From the cell containing the given text, extract its center point as (X, Y) coordinate. 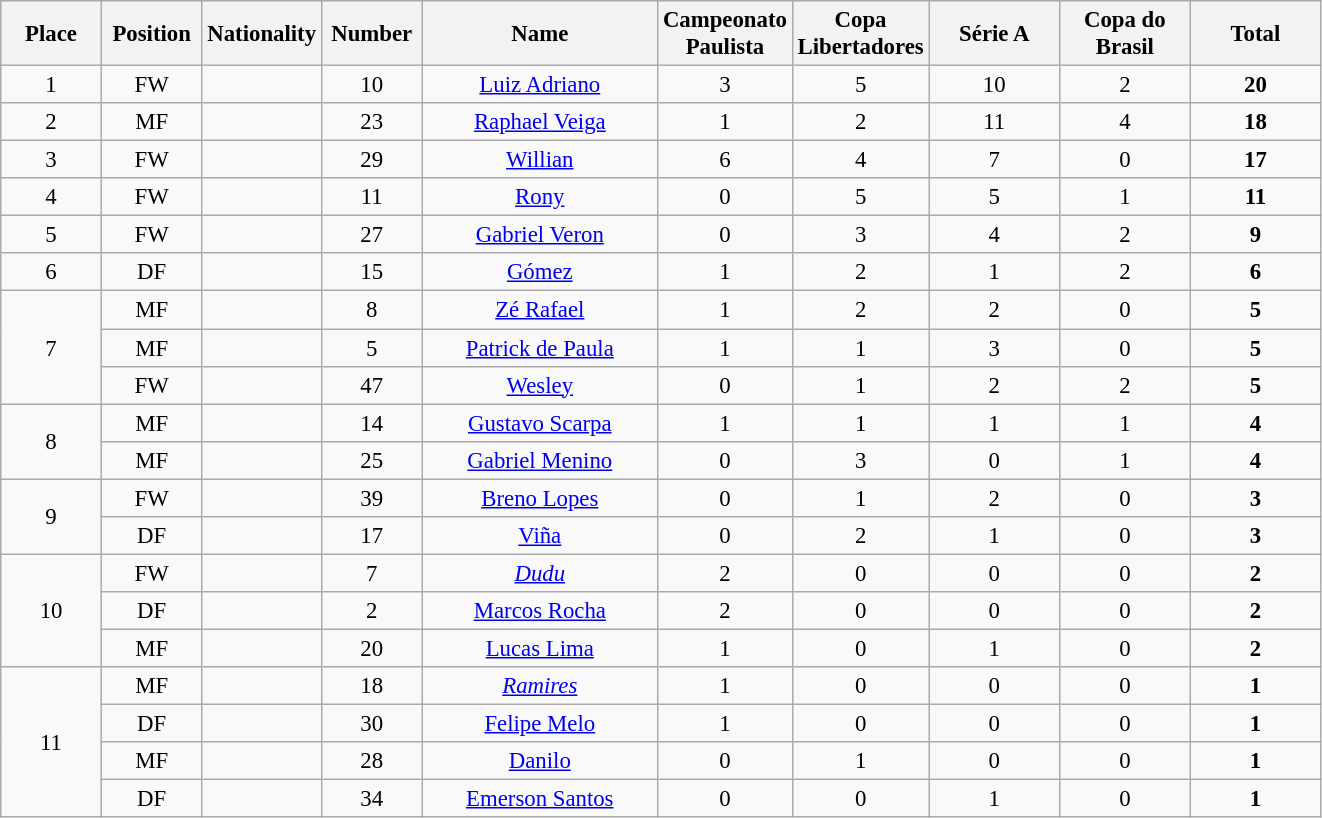
14 (372, 423)
Gómez (540, 273)
Gabriel Menino (540, 460)
Felipe Melo (540, 724)
Position (152, 34)
Rony (540, 197)
Ramires (540, 686)
Number (372, 34)
25 (372, 460)
Zé Rafael (540, 310)
23 (372, 122)
Série A (994, 34)
Patrick de Paula (540, 348)
Danilo (540, 761)
Dudu (540, 573)
27 (372, 235)
Nationality (262, 34)
Breno Lopes (540, 498)
34 (372, 799)
Marcos Rocha (540, 611)
39 (372, 498)
Copa do Brasil (1126, 34)
30 (372, 724)
Viña (540, 536)
29 (372, 160)
Luiz Adriano (540, 85)
28 (372, 761)
Raphael Veiga (540, 122)
Emerson Santos (540, 799)
Gabriel Veron (540, 235)
Campeonato Paulista (726, 34)
Name (540, 34)
Copa Libertadores (860, 34)
15 (372, 273)
Lucas Lima (540, 648)
Wesley (540, 385)
Place (52, 34)
47 (372, 385)
Willian (540, 160)
Gustavo Scarpa (540, 423)
Total (1256, 34)
